Capture the cell that displays the provided text and extract its (X, Y) central coordinate. 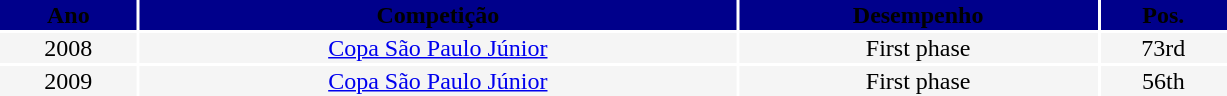
73rd (1163, 48)
Pos. (1163, 15)
2009 (68, 81)
2008 (68, 48)
56th (1163, 81)
Competição (438, 15)
Desempenho (918, 15)
Ano (68, 15)
